Scan for the cell matching the given text and deliver its [x, y] coordinate at center. 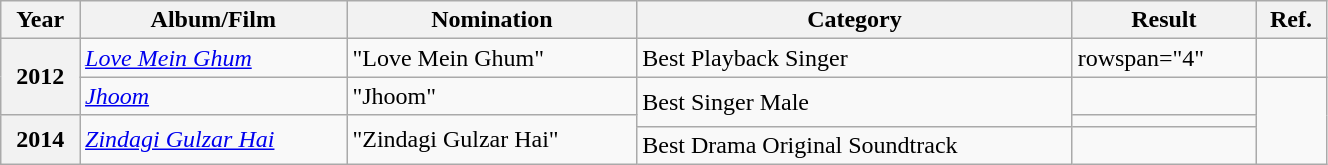
"Love Mein Ghum" [492, 58]
"Jhoom" [492, 96]
Category [854, 20]
2012 [40, 77]
2014 [40, 140]
Best Singer Male [854, 102]
Result [1164, 20]
Best Drama Original Soundtrack [854, 145]
Album/Film [214, 20]
rowspan="4" [1164, 58]
Zindagi Gulzar Hai [214, 140]
"Zindagi Gulzar Hai" [492, 140]
Ref. [1292, 20]
Nomination [492, 20]
Love Mein Ghum [214, 58]
Year [40, 20]
Best Playback Singer [854, 58]
Jhoom [214, 96]
